Determine the [x, y] coordinate at the center of the cell enclosing the given text.  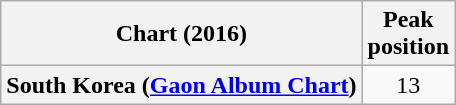
13 [408, 85]
Peakposition [408, 34]
South Korea (Gaon Album Chart) [182, 85]
Chart (2016) [182, 34]
